For the text-containing cell, return its midpoint in (x, y) coordinate format. 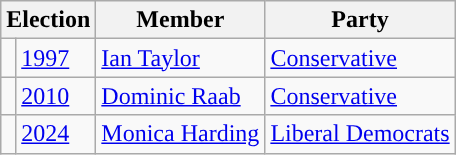
2010 (56, 96)
Liberal Democrats (360, 134)
Election (48, 20)
1997 (56, 58)
Monica Harding (180, 134)
Party (360, 20)
2024 (56, 134)
Dominic Raab (180, 96)
Ian Taylor (180, 58)
Member (180, 20)
